Output the [x, y] coordinate of the center of the cell containing the given text.  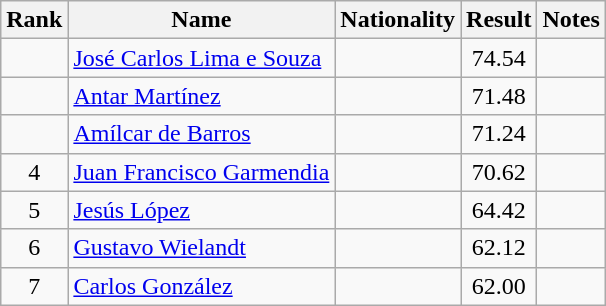
José Carlos Lima e Souza [202, 58]
5 [34, 210]
62.00 [499, 286]
71.24 [499, 134]
64.42 [499, 210]
Jesús López [202, 210]
6 [34, 248]
Name [202, 20]
Gustavo Wielandt [202, 248]
Rank [34, 20]
4 [34, 172]
62.12 [499, 248]
Nationality [398, 20]
Carlos González [202, 286]
7 [34, 286]
Result [499, 20]
74.54 [499, 58]
70.62 [499, 172]
Antar Martínez [202, 96]
Amílcar de Barros [202, 134]
Notes [571, 20]
71.48 [499, 96]
Juan Francisco Garmendia [202, 172]
